Search for the cell housing the specified text and yield its [x, y] center coordinate. 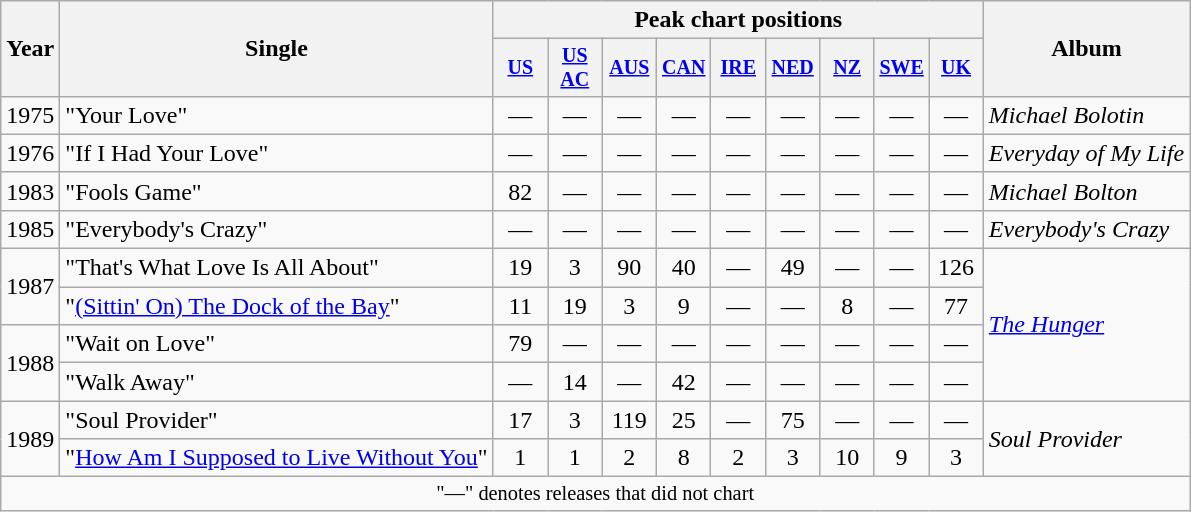
1983 [30, 191]
40 [684, 268]
"Wait on Love" [276, 344]
1985 [30, 229]
Michael Bolton [1086, 191]
Year [30, 49]
Single [276, 49]
"—" denotes releases that did not chart [596, 494]
"Fools Game" [276, 191]
126 [956, 268]
1989 [30, 439]
42 [684, 382]
1975 [30, 115]
Peak chart positions [738, 20]
CAN [684, 68]
11 [520, 306]
SWE [901, 68]
"How Am I Supposed to Live Without You" [276, 458]
1987 [30, 287]
US [520, 68]
75 [792, 420]
49 [792, 268]
Soul Provider [1086, 439]
"That's What Love Is All About" [276, 268]
US AC [575, 68]
"Walk Away" [276, 382]
77 [956, 306]
Michael Bolotin [1086, 115]
AUS [629, 68]
10 [847, 458]
82 [520, 191]
Album [1086, 49]
Everybody's Crazy [1086, 229]
25 [684, 420]
"Everybody's Crazy" [276, 229]
"Your Love" [276, 115]
14 [575, 382]
"If I Had Your Love" [276, 153]
"Soul Provider" [276, 420]
The Hunger [1086, 325]
"(Sittin' On) The Dock of the Bay" [276, 306]
1988 [30, 363]
UK [956, 68]
IRE [738, 68]
17 [520, 420]
79 [520, 344]
NZ [847, 68]
1976 [30, 153]
119 [629, 420]
Everyday of My Life [1086, 153]
NED [792, 68]
90 [629, 268]
